From the cell containing the given text, extract its center point as [x, y] coordinate. 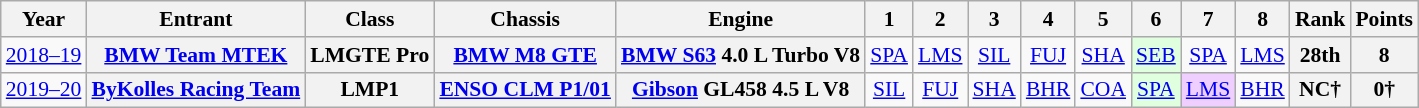
ByKolles Racing Team [196, 90]
2018–19 [44, 55]
SEB [1156, 55]
Year [44, 19]
6 [1156, 19]
Points [1384, 19]
3 [994, 19]
Class [370, 19]
NC† [1320, 90]
2019–20 [44, 90]
0† [1384, 90]
4 [1048, 19]
28th [1320, 55]
2 [940, 19]
Gibson GL458 4.5 L V8 [740, 90]
BMW Team MTEK [196, 55]
COA [1103, 90]
5 [1103, 19]
LMP1 [370, 90]
BMW M8 GTE [525, 55]
Engine [740, 19]
7 [1208, 19]
ENSO CLM P1/01 [525, 90]
1 [889, 19]
BMW S63 4.0 L Turbo V8 [740, 55]
Entrant [196, 19]
LMGTE Pro [370, 55]
Rank [1320, 19]
Chassis [525, 19]
